From the cell containing the given text, extract its center point as [X, Y] coordinate. 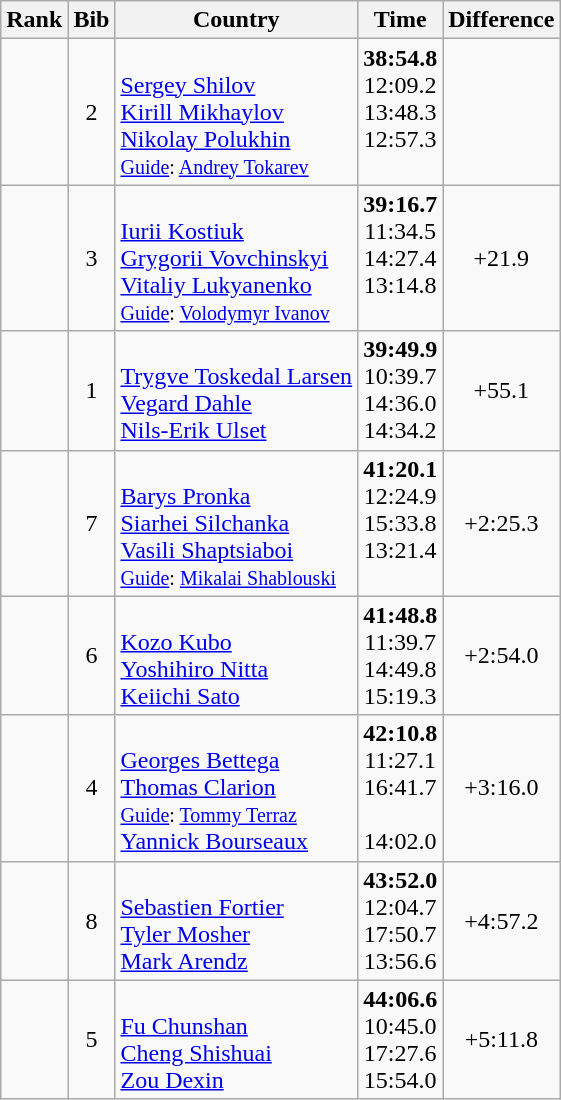
+2:54.0 [502, 656]
Sebastien FortierTyler MosherMark Arendz [236, 920]
Trygve Toskedal LarsenVegard DahleNils-Erik Ulset [236, 390]
Time [400, 20]
39:16.711:34.514:27.413:14.8 [400, 258]
Bib [92, 20]
3 [92, 258]
+55.1 [502, 390]
38:54.812:09.213:48.312:57.3 [400, 112]
7 [92, 523]
Barys PronkaSiarhei SilchankaVasili ShaptsiaboiGuide: Mikalai Shablouski [236, 523]
4 [92, 788]
+5:11.8 [502, 1040]
Country [236, 20]
44:06.610:45.017:27.615:54.0 [400, 1040]
Kozo KuboYoshihiro NittaKeiichi Sato [236, 656]
+2:25.3 [502, 523]
41:20.112:24.915:33.813:21.4 [400, 523]
+4:57.2 [502, 920]
39:49.910:39.714:36.014:34.2 [400, 390]
6 [92, 656]
+3:16.0 [502, 788]
Fu ChunshanCheng ShishuaiZou Dexin [236, 1040]
Rank [34, 20]
43:52.012:04.717:50.713:56.6 [400, 920]
+21.9 [502, 258]
42:10.811:27.116:41.714:02.0 [400, 788]
5 [92, 1040]
Iurii KostiukGrygorii VovchinskyiVitaliy LukyanenkoGuide: Volodymyr Ivanov [236, 258]
8 [92, 920]
2 [92, 112]
Sergey ShilovKirill MikhaylovNikolay PolukhinGuide: Andrey Tokarev [236, 112]
Georges BettegaThomas ClarionGuide: Tommy TerrazYannick Bourseaux [236, 788]
41:48.811:39.714:49.815:19.3 [400, 656]
1 [92, 390]
Difference [502, 20]
